Output the [x, y] coordinate of the center of the cell containing the given text.  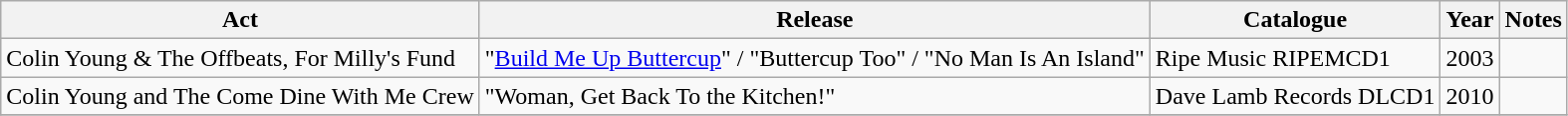
Dave Lamb Records DLCD1 [1295, 96]
Release [815, 20]
Notes [1533, 20]
Ripe Music RIPEMCD1 [1295, 58]
Colin Young & The Offbeats, For Milly's Fund [241, 58]
Colin Young and The Come Dine With Me Crew [241, 96]
"Woman, Get Back To the Kitchen!" [815, 96]
Catalogue [1295, 20]
2010 [1470, 96]
2003 [1470, 58]
"Build Me Up Buttercup" / "Buttercup Too" / "No Man Is An Island" [815, 58]
Year [1470, 20]
Act [241, 20]
